Capture the cell that displays the provided text and extract its (X, Y) central coordinate. 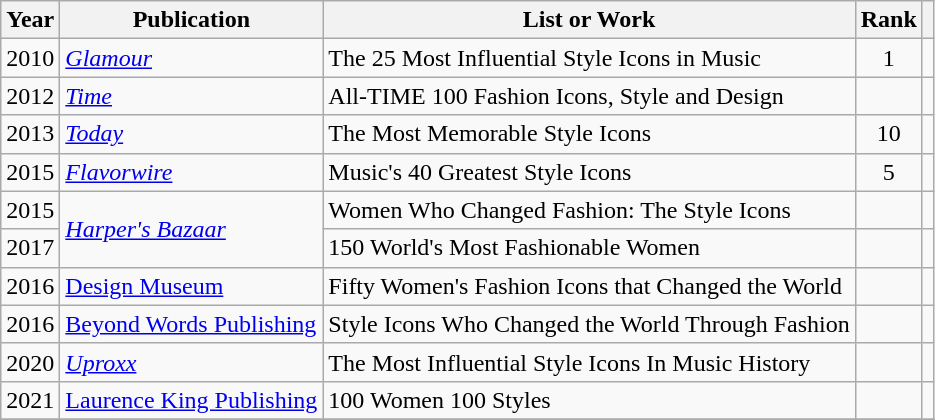
Glamour (192, 58)
List or Work (589, 20)
2010 (30, 58)
Today (192, 134)
Fifty Women's Fashion Icons that Changed the World (589, 286)
The 25 Most Influential Style Icons in Music (589, 58)
1 (888, 58)
Publication (192, 20)
2013 (30, 134)
All-TIME 100 Fashion Icons, Style and Design (589, 96)
150 World's Most Fashionable Women (589, 248)
The Most Memorable Style Icons (589, 134)
100 Women 100 Styles (589, 400)
Flavorwire (192, 172)
Laurence King Publishing (192, 400)
Women Who Changed Fashion: The Style Icons (589, 210)
5 (888, 172)
Design Museum (192, 286)
10 (888, 134)
Time (192, 96)
Harper's Bazaar (192, 229)
Style Icons Who Changed the World Through Fashion (589, 324)
Rank (888, 20)
Uproxx (192, 362)
2012 (30, 96)
Year (30, 20)
2017 (30, 248)
The Most Influential Style Icons In Music History (589, 362)
Music's 40 Greatest Style Icons (589, 172)
2021 (30, 400)
2020 (30, 362)
Beyond Words Publishing (192, 324)
